Extract the [X, Y] coordinate from the center of the cell holding the provided text.  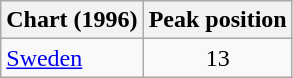
13 [218, 58]
Peak position [218, 20]
Chart (1996) [72, 20]
Sweden [72, 58]
